Extract the [X, Y] coordinate from the center of the cell holding the provided text.  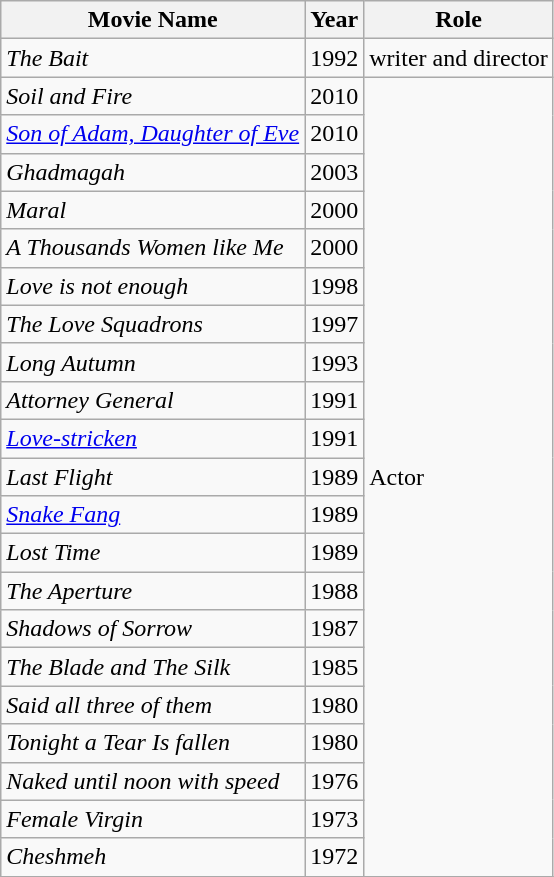
Cheshmeh [153, 857]
Snake Fang [153, 515]
1997 [334, 324]
1992 [334, 58]
1973 [334, 819]
Lost Time [153, 553]
Year [334, 20]
Female Virgin [153, 819]
Shadows of Sorrow [153, 629]
Last Flight [153, 477]
1998 [334, 286]
Tonight a Tear Is fallen [153, 743]
A Thousands Women like Me [153, 248]
Attorney General [153, 400]
1987 [334, 629]
Son of Adam, Daughter of Eve [153, 134]
The Aperture [153, 591]
Actor [459, 476]
Love is not enough [153, 286]
Movie Name [153, 20]
The Blade and The Silk [153, 667]
The Love Squadrons [153, 324]
1988 [334, 591]
Said all three of them [153, 705]
The Bait [153, 58]
Ghadmagah [153, 172]
1985 [334, 667]
Long Autumn [153, 362]
1972 [334, 857]
Naked until noon with speed [153, 781]
1993 [334, 362]
1976 [334, 781]
Soil and Fire [153, 96]
writer and director [459, 58]
Love-stricken [153, 438]
Maral [153, 210]
2003 [334, 172]
Role [459, 20]
